Scan for the cell matching the given text and deliver its (x, y) coordinate at center. 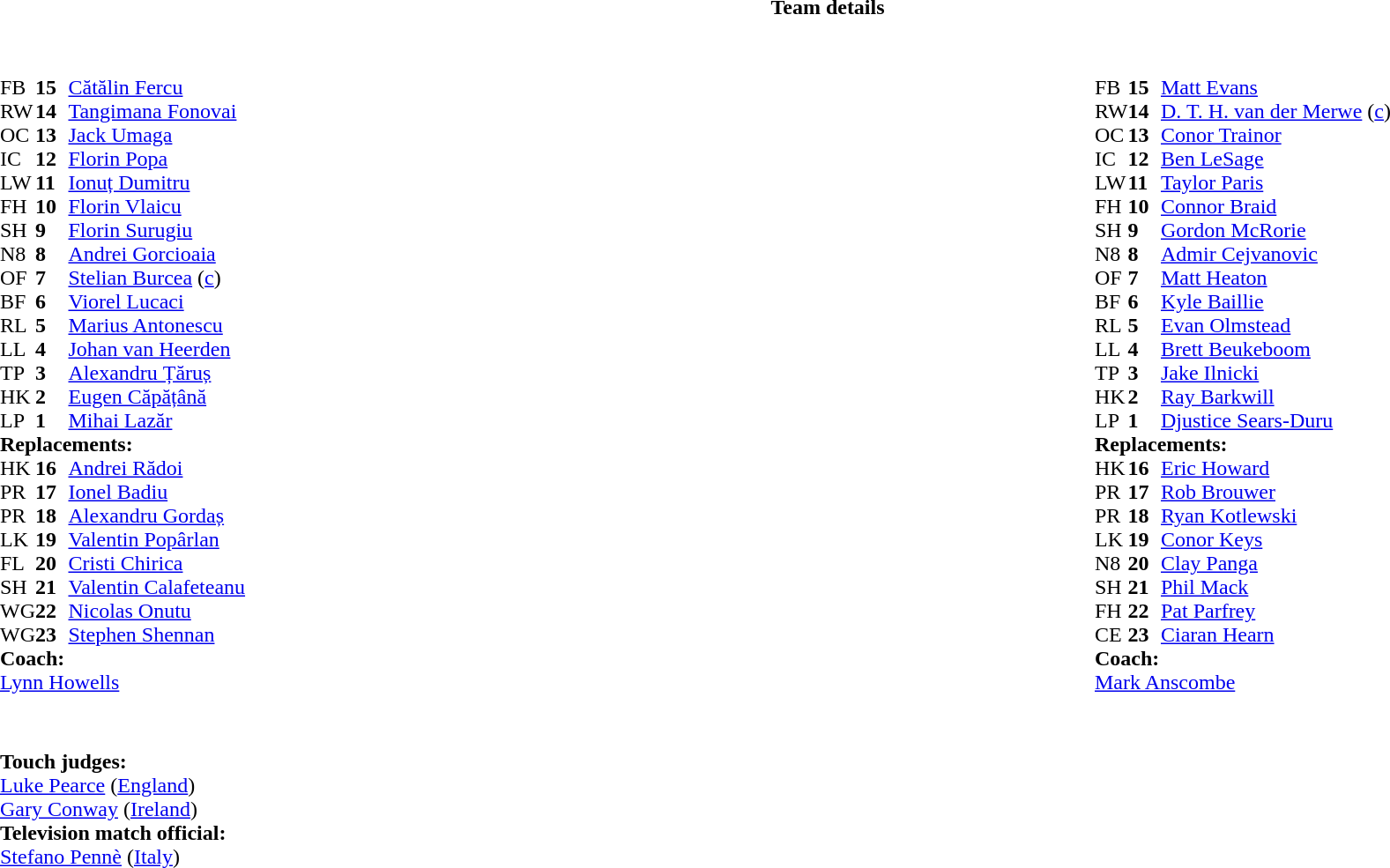
Florin Vlaicu (157, 206)
Eugen Căpățână (157, 397)
Ionel Badiu (157, 492)
Ionuț Dumitru (157, 183)
Replacements: (123, 444)
Marius Antonescu (157, 326)
Florin Surugiu (157, 231)
CE (1111, 634)
Coach: (123, 659)
Alexandru Țăruș (157, 374)
FL (18, 564)
Cătălin Fercu (157, 88)
Valentin Popârlan (157, 539)
Jack Umaga (157, 136)
Stelian Burcea (c) (157, 278)
Andrei Gorcioaia (157, 254)
Cristi Chirica (157, 564)
Valentin Calafeteanu (157, 587)
Tangimana Fonovai (157, 111)
Florin Popa (157, 159)
Viorel Lucaci (157, 301)
Mihai Lazăr (157, 421)
Johan van Heerden (157, 349)
Andrei Rădoi (157, 469)
Nicolas Onutu (157, 612)
Lynn Howells (123, 682)
Stephen Shennan (157, 634)
Alexandru Gordaș (157, 516)
